Detect which cell encompasses the target text, then output its [X, Y] center coordinate. 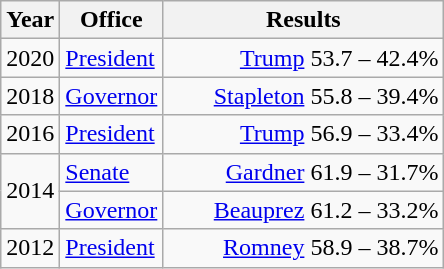
2018 [30, 96]
Trump 56.9 – 33.4% [304, 134]
2014 [30, 191]
Trump 53.7 – 42.4% [304, 58]
Year [30, 20]
2016 [30, 134]
2012 [30, 248]
Beauprez 61.2 – 33.2% [304, 210]
Gardner 61.9 – 31.7% [304, 172]
Romney 58.9 – 38.7% [304, 248]
Results [304, 20]
Office [112, 20]
Stapleton 55.8 – 39.4% [304, 96]
Senate [112, 172]
2020 [30, 58]
